For the text-containing cell, return its midpoint in (x, y) coordinate format. 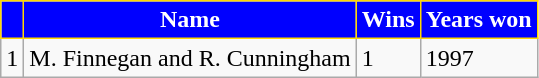
Name (190, 20)
1997 (478, 58)
Wins (388, 20)
M. Finnegan and R. Cunningham (190, 58)
Years won (478, 20)
